Identify which cell holds the provided text, then report its [x, y] central coordinate. 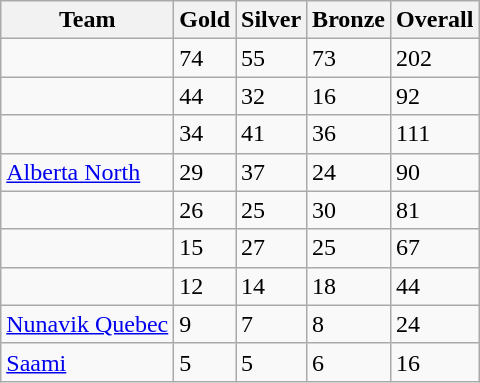
32 [272, 96]
Overall [435, 20]
8 [349, 324]
15 [205, 248]
34 [205, 134]
90 [435, 172]
55 [272, 58]
27 [272, 248]
6 [349, 362]
41 [272, 134]
Gold [205, 20]
Nunavik Quebec [88, 324]
37 [272, 172]
Saami [88, 362]
18 [349, 286]
12 [205, 286]
29 [205, 172]
Alberta North [88, 172]
202 [435, 58]
73 [349, 58]
Team [88, 20]
36 [349, 134]
7 [272, 324]
26 [205, 210]
92 [435, 96]
74 [205, 58]
30 [349, 210]
Bronze [349, 20]
14 [272, 286]
67 [435, 248]
Silver [272, 20]
9 [205, 324]
111 [435, 134]
81 [435, 210]
